Extract the [x, y] coordinate from the center of the cell holding the provided text.  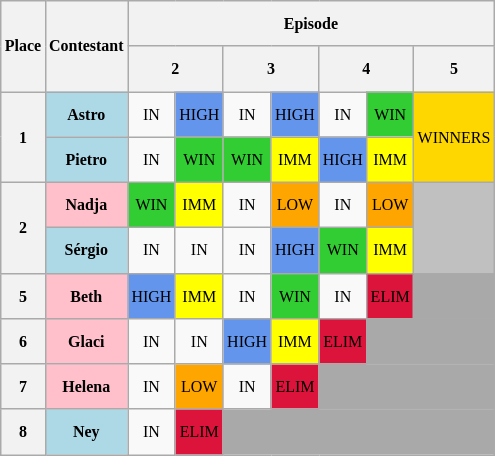
7 [23, 386]
Place [23, 46]
WINNERS [454, 136]
Beth [86, 296]
Sérgio [86, 250]
8 [23, 432]
3 [271, 68]
Ney [86, 432]
Nadja [86, 204]
Glaci [86, 340]
Helena [86, 386]
Pietro [86, 160]
1 [23, 136]
6 [23, 340]
Contestant [86, 46]
4 [366, 68]
Episode [312, 22]
Astro [86, 114]
